Search for the cell housing the specified text and yield its [X, Y] center coordinate. 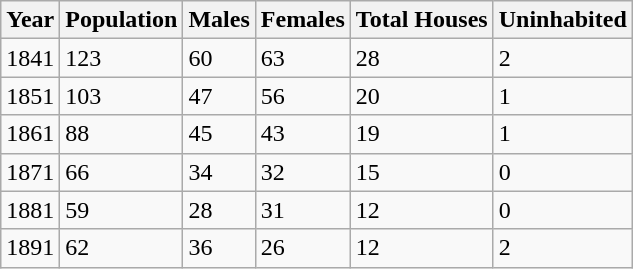
56 [302, 96]
1841 [30, 58]
1881 [30, 210]
66 [122, 172]
15 [422, 172]
88 [122, 134]
Uninhabited [562, 20]
103 [122, 96]
63 [302, 58]
123 [122, 58]
47 [219, 96]
1871 [30, 172]
43 [302, 134]
26 [302, 248]
1851 [30, 96]
45 [219, 134]
20 [422, 96]
60 [219, 58]
19 [422, 134]
Total Houses [422, 20]
Males [219, 20]
1891 [30, 248]
Females [302, 20]
34 [219, 172]
32 [302, 172]
1861 [30, 134]
59 [122, 210]
31 [302, 210]
Year [30, 20]
Population [122, 20]
62 [122, 248]
36 [219, 248]
